Identify which cell holds the provided text, then report its (X, Y) central coordinate. 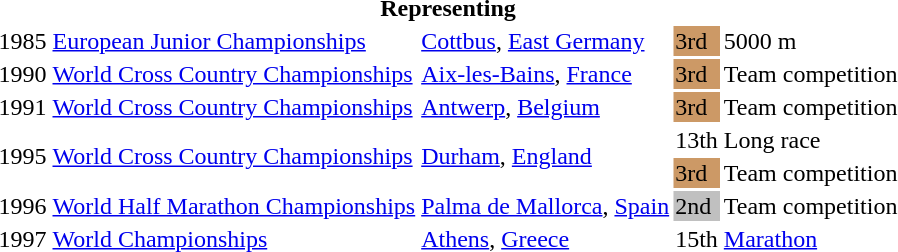
World Half Marathon Championships (234, 206)
13th (697, 140)
2nd (697, 206)
Antwerp, Belgium (546, 107)
Palma de Mallorca, Spain (546, 206)
Cottbus, East Germany (546, 41)
Aix-les-Bains, France (546, 74)
European Junior Championships (234, 41)
Durham, England (546, 156)
